For the text-containing cell, return its midpoint in (X, Y) coordinate format. 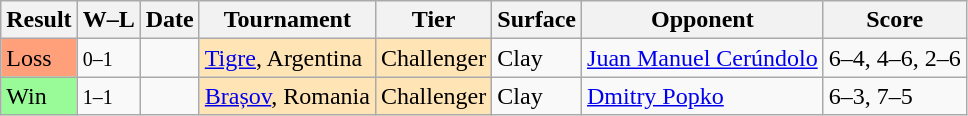
Score (894, 20)
W–L (108, 20)
Juan Manuel Cerúndolo (703, 58)
Dmitry Popko (703, 96)
6–4, 4–6, 2–6 (894, 58)
Opponent (703, 20)
6–3, 7–5 (894, 96)
Loss (39, 58)
Tier (433, 20)
Tournament (287, 20)
Brașov, Romania (287, 96)
Surface (537, 20)
Win (39, 96)
1–1 (108, 96)
Tigre, Argentina (287, 58)
Date (170, 20)
Result (39, 20)
0–1 (108, 58)
